Determine the [x, y] coordinate at the center of the cell enclosing the given text.  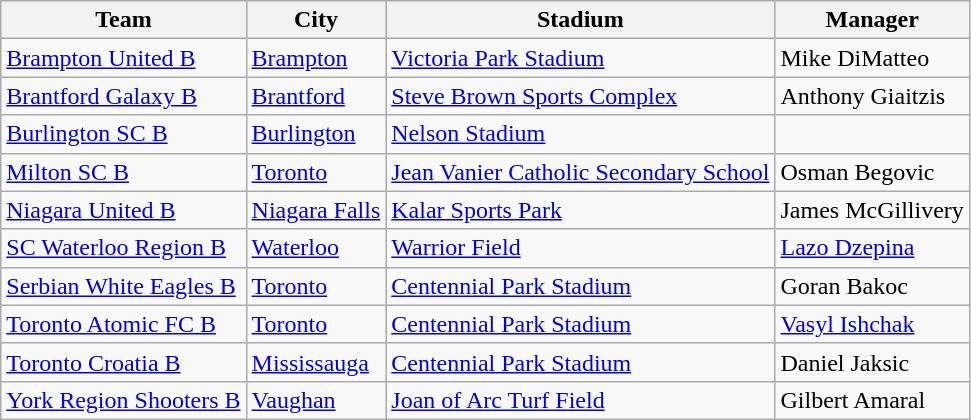
Mike DiMatteo [872, 58]
Brantford [316, 96]
Lazo Dzepina [872, 248]
Vaughan [316, 400]
Brantford Galaxy B [124, 96]
City [316, 20]
Victoria Park Stadium [580, 58]
Nelson Stadium [580, 134]
Toronto Atomic FC B [124, 324]
Anthony Giaitzis [872, 96]
Steve Brown Sports Complex [580, 96]
Toronto Croatia B [124, 362]
Osman Begovic [872, 172]
Team [124, 20]
Vasyl Ishchak [872, 324]
Stadium [580, 20]
Waterloo [316, 248]
Joan of Arc Turf Field [580, 400]
Warrior Field [580, 248]
Daniel Jaksic [872, 362]
Kalar Sports Park [580, 210]
James McGillivery [872, 210]
Manager [872, 20]
Jean Vanier Catholic Secondary School [580, 172]
SC Waterloo Region B [124, 248]
Mississauga [316, 362]
Goran Bakoc [872, 286]
Milton SC B [124, 172]
Gilbert Amaral [872, 400]
Serbian White Eagles B [124, 286]
Brampton [316, 58]
York Region Shooters B [124, 400]
Burlington [316, 134]
Niagara United B [124, 210]
Niagara Falls [316, 210]
Burlington SC B [124, 134]
Brampton United B [124, 58]
